Return the [X, Y] coordinate for the center point of the cell that contains the specified text.  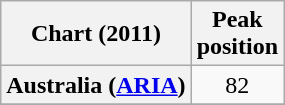
82 [237, 85]
Australia (ARIA) [96, 85]
Peakposition [237, 34]
Chart (2011) [96, 34]
